Identify which cell holds the provided text, then report its [x, y] central coordinate. 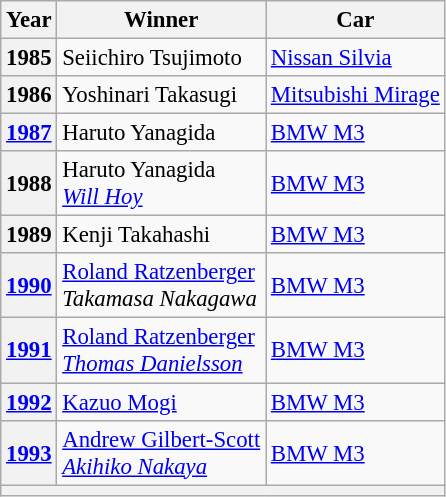
Andrew Gilbert-Scott Akihiko Nakaya [162, 452]
1986 [29, 95]
Roland Ratzenberger Thomas Danielsson [162, 350]
Year [29, 20]
1987 [29, 133]
Seiichiro Tsujimoto [162, 58]
1989 [29, 235]
Winner [162, 20]
Nissan Silvia [356, 58]
1988 [29, 184]
Haruto Yanagida [162, 133]
Roland Ratzenberger Takamasa Nakagawa [162, 286]
Kazuo Mogi [162, 402]
1991 [29, 350]
1990 [29, 286]
Kenji Takahashi [162, 235]
Yoshinari Takasugi [162, 95]
1992 [29, 402]
Mitsubishi Mirage [356, 95]
Haruto Yanagida Will Hoy [162, 184]
Car [356, 20]
1993 [29, 452]
1985 [29, 58]
